Search for the cell housing the specified text and yield its [x, y] center coordinate. 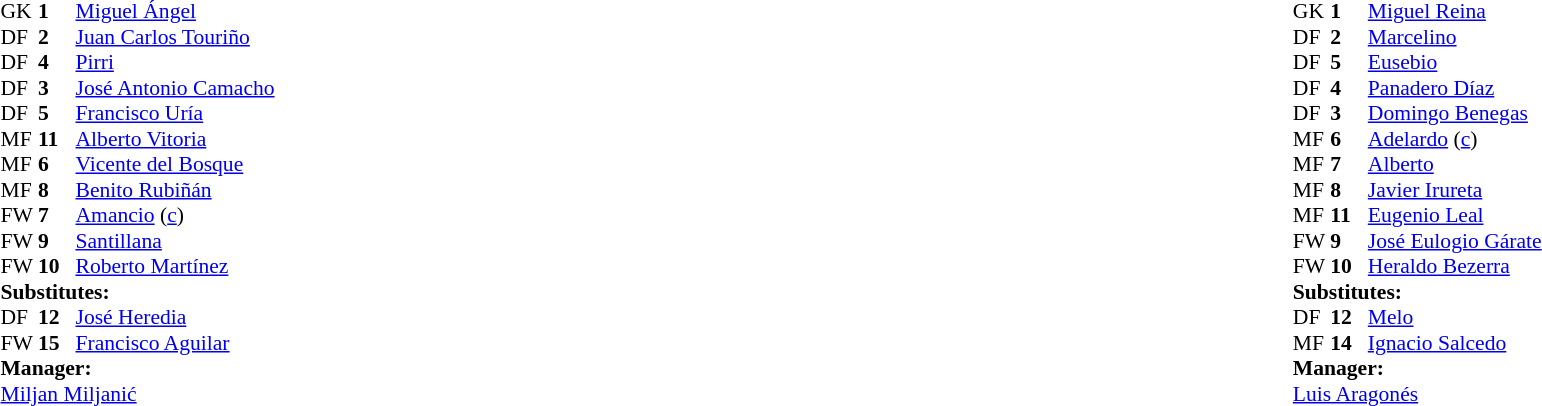
Javier Irureta [1455, 190]
Vicente del Bosque [176, 165]
Marcelino [1455, 37]
Juan Carlos Touriño [176, 37]
Melo [1455, 317]
José Heredia [176, 317]
Alberto [1455, 165]
Santillana [176, 241]
Heraldo Bezerra [1455, 267]
Francisco Uría [176, 113]
Adelardo (c) [1455, 139]
Amancio (c) [176, 215]
Francisco Aguilar [176, 343]
José Antonio Camacho [176, 88]
15 [57, 343]
Benito Rubiñán [176, 190]
Domingo Benegas [1455, 113]
Pirri [176, 63]
Ignacio Salcedo [1455, 343]
Eugenio Leal [1455, 215]
Alberto Vitoria [176, 139]
José Eulogio Gárate [1455, 241]
Roberto Martínez [176, 267]
Eusebio [1455, 63]
14 [1349, 343]
Panadero Díaz [1455, 88]
